Detect which cell encompasses the target text, then output its [X, Y] center coordinate. 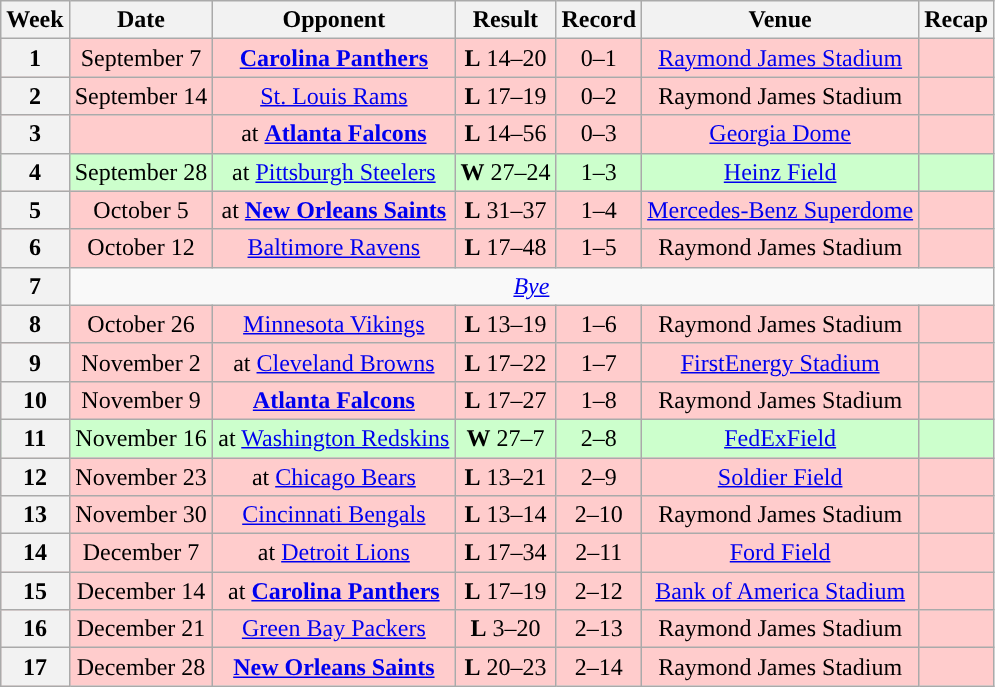
2–14 [599, 667]
1 [35, 58]
at Carolina Panthers [334, 591]
14 [35, 553]
at Atlanta Falcons [334, 134]
September 28 [141, 172]
11 [35, 438]
December 28 [141, 667]
November 2 [141, 362]
Georgia Dome [780, 134]
0–3 [599, 134]
November 9 [141, 400]
Opponent [334, 20]
New Orleans Saints [334, 667]
Week [35, 20]
September 7 [141, 58]
1–4 [599, 210]
Carolina Panthers [334, 58]
2–8 [599, 438]
at Washington Redskins [334, 438]
St. Louis Rams [334, 96]
L 17–48 [506, 248]
Result [506, 20]
Atlanta Falcons [334, 400]
November 23 [141, 477]
Soldier Field [780, 477]
L 13–21 [506, 477]
0–1 [599, 58]
FirstEnergy Stadium [780, 362]
Date [141, 20]
Recap [956, 20]
8 [35, 324]
October 5 [141, 210]
November 16 [141, 438]
1–6 [599, 324]
0–2 [599, 96]
L 20–23 [506, 667]
13 [35, 515]
October 26 [141, 324]
3 [35, 134]
2 [35, 96]
1–7 [599, 362]
W 27–7 [506, 438]
December 21 [141, 629]
Cincinnati Bengals [334, 515]
6 [35, 248]
Mercedes-Benz Superdome [780, 210]
2–9 [599, 477]
at Cleveland Browns [334, 362]
Baltimore Ravens [334, 248]
L 17–27 [506, 400]
1–5 [599, 248]
17 [35, 667]
15 [35, 591]
Record [599, 20]
L 13–19 [506, 324]
at New Orleans Saints [334, 210]
at Pittsburgh Steelers [334, 172]
L 3–20 [506, 629]
L 17–22 [506, 362]
Bye [532, 286]
10 [35, 400]
at Detroit Lions [334, 553]
Bank of America Stadium [780, 591]
L 13–14 [506, 515]
Minnesota Vikings [334, 324]
L 14–20 [506, 58]
4 [35, 172]
FedExField [780, 438]
October 12 [141, 248]
November 30 [141, 515]
at Chicago Bears [334, 477]
2–10 [599, 515]
1–8 [599, 400]
W 27–24 [506, 172]
2–12 [599, 591]
9 [35, 362]
16 [35, 629]
L 31–37 [506, 210]
Ford Field [780, 553]
December 14 [141, 591]
September 14 [141, 96]
12 [35, 477]
2–13 [599, 629]
Heinz Field [780, 172]
L 14–56 [506, 134]
Venue [780, 20]
Green Bay Packers [334, 629]
2–11 [599, 553]
1–3 [599, 172]
7 [35, 286]
December 7 [141, 553]
5 [35, 210]
L 17–34 [506, 553]
